For the text-containing cell, return its midpoint in [X, Y] coordinate format. 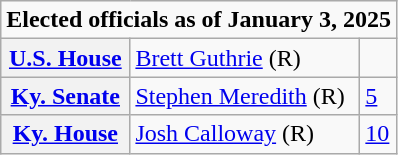
Elected officials as of January 3, 2025 [199, 20]
Ky. Senate [66, 96]
Stephen Meredith (R) [245, 96]
Brett Guthrie (R) [245, 58]
Josh Calloway (R) [245, 134]
10 [378, 134]
5 [378, 96]
Ky. House [66, 134]
U.S. House [66, 58]
